Locate the cell with the specified text and output its (x, y) center coordinate. 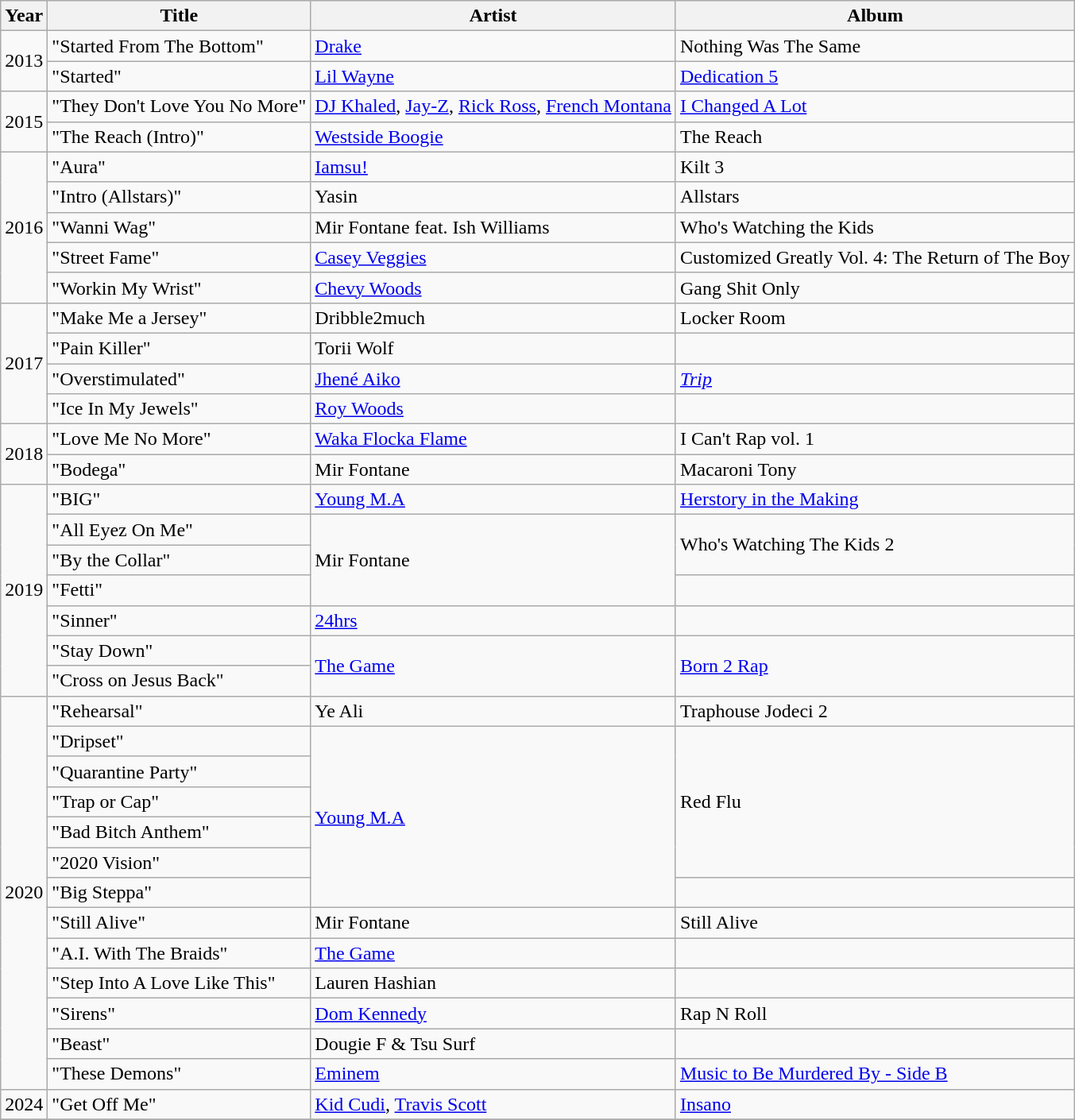
Insano (875, 1104)
"All Eyez On Me" (180, 530)
Dribble2much (493, 318)
"Quarantine Party" (180, 771)
"These Demons" (180, 1074)
Gang Shit Only (875, 288)
Jhené Aiko (493, 379)
Title (180, 16)
"2020 Vision" (180, 862)
"Love Me No More" (180, 439)
Roy Woods (493, 409)
"The Reach (Intro)" (180, 137)
"Aura" (180, 167)
"Fetti" (180, 590)
Rap N Roll (875, 1014)
"Still Alive" (180, 923)
Kilt 3 (875, 167)
Eminem (493, 1074)
Album (875, 16)
Music to Be Murdered By - Side B (875, 1074)
Yasin (493, 197)
Customized Greatly Vol. 4: The Return of The Boy (875, 257)
"Started From The Bottom" (180, 46)
Waka Flocka Flame (493, 439)
"Trap or Cap" (180, 801)
2016 (24, 227)
Westside Boogie (493, 137)
Traphouse Jodeci 2 (875, 711)
Red Flu (875, 801)
"Workin My Wrist" (180, 288)
2017 (24, 363)
"Street Fame" (180, 257)
Still Alive (875, 923)
Allstars (875, 197)
"Wanni Wag" (180, 227)
DJ Khaled, Jay-Z, Rick Ross, French Montana (493, 106)
Macaroni Tony (875, 469)
"Bodega" (180, 469)
"Stay Down" (180, 651)
"Started" (180, 76)
"Big Steppa" (180, 893)
Locker Room (875, 318)
Torii Wolf (493, 348)
Dougie F & Tsu Surf (493, 1044)
Drake (493, 46)
2024 (24, 1104)
Iamsu! (493, 167)
Casey Veggies (493, 257)
Lauren Hashian (493, 983)
"Make Me a Jersey" (180, 318)
"Pain Killer" (180, 348)
Who's Watching The Kids 2 (875, 545)
I Can't Rap vol. 1 (875, 439)
Year (24, 16)
2020 (24, 893)
"BIG" (180, 500)
2013 (24, 61)
Who's Watching the Kids (875, 227)
Dedication 5 (875, 76)
"Bad Bitch Anthem" (180, 832)
"Get Off Me" (180, 1104)
24hrs (493, 620)
Nothing Was The Same (875, 46)
2019 (24, 590)
Artist (493, 16)
Kid Cudi, Travis Scott (493, 1104)
"Cross on Jesus Back" (180, 681)
Dom Kennedy (493, 1014)
"Dripset" (180, 741)
Chevy Woods (493, 288)
"Beast" (180, 1044)
Trip (875, 379)
"Overstimulated" (180, 379)
"A.I. With The Braids" (180, 953)
"Intro (Allstars)" (180, 197)
Mir Fontane feat. Ish Williams (493, 227)
"Sirens" (180, 1014)
Lil Wayne (493, 76)
Born 2 Rap (875, 666)
"Rehearsal" (180, 711)
The Reach (875, 137)
2015 (24, 122)
Ye Ali (493, 711)
Herstory in the Making (875, 500)
"They Don't Love You No More" (180, 106)
"Sinner" (180, 620)
2018 (24, 454)
"Ice In My Jewels" (180, 409)
I Changed A Lot (875, 106)
"Step Into A Love Like This" (180, 983)
"By the Collar" (180, 560)
